Extract the (x, y) coordinate from the center of the cell holding the provided text.  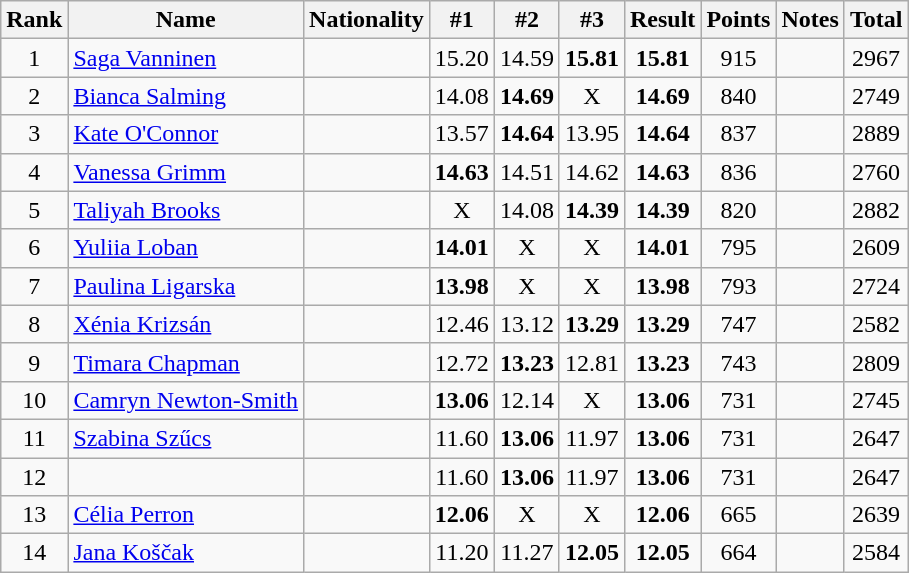
Timara Chapman (186, 362)
8 (34, 324)
12 (34, 477)
5 (34, 210)
Rank (34, 20)
743 (738, 362)
#3 (592, 20)
Taliyah Brooks (186, 210)
Szabina Szűcs (186, 438)
11.20 (462, 553)
2609 (876, 248)
Result (662, 20)
Célia Perron (186, 515)
13.95 (592, 134)
840 (738, 96)
665 (738, 515)
2745 (876, 400)
2889 (876, 134)
2882 (876, 210)
1 (34, 58)
Paulina Ligarska (186, 286)
747 (738, 324)
Xénia Krizsán (186, 324)
13.12 (526, 324)
2639 (876, 515)
14.51 (526, 172)
12.72 (462, 362)
Kate O'Connor (186, 134)
Name (186, 20)
9 (34, 362)
Nationality (367, 20)
836 (738, 172)
4 (34, 172)
#1 (462, 20)
2584 (876, 553)
2582 (876, 324)
2967 (876, 58)
14.59 (526, 58)
3 (34, 134)
Points (738, 20)
915 (738, 58)
795 (738, 248)
2 (34, 96)
13 (34, 515)
2724 (876, 286)
820 (738, 210)
15.20 (462, 58)
2809 (876, 362)
11 (34, 438)
6 (34, 248)
13.57 (462, 134)
2760 (876, 172)
11.27 (526, 553)
12.46 (462, 324)
Jana Koščak (186, 553)
2749 (876, 96)
7 (34, 286)
Vanessa Grimm (186, 172)
Yuliia Loban (186, 248)
12.81 (592, 362)
793 (738, 286)
Total (876, 20)
14.62 (592, 172)
10 (34, 400)
Camryn Newton-Smith (186, 400)
12.14 (526, 400)
837 (738, 134)
Notes (810, 20)
#2 (526, 20)
Bianca Salming (186, 96)
Saga Vanninen (186, 58)
664 (738, 553)
14 (34, 553)
